Extract the (x, y) coordinate from the center of the cell holding the provided text.  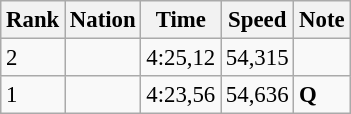
4:25,12 (181, 58)
Note (322, 20)
Speed (258, 20)
54,315 (258, 58)
54,636 (258, 95)
Time (181, 20)
Nation (103, 20)
2 (33, 58)
1 (33, 95)
4:23,56 (181, 95)
Q (322, 95)
Rank (33, 20)
